From the cell containing the given text, extract its center point as (X, Y) coordinate. 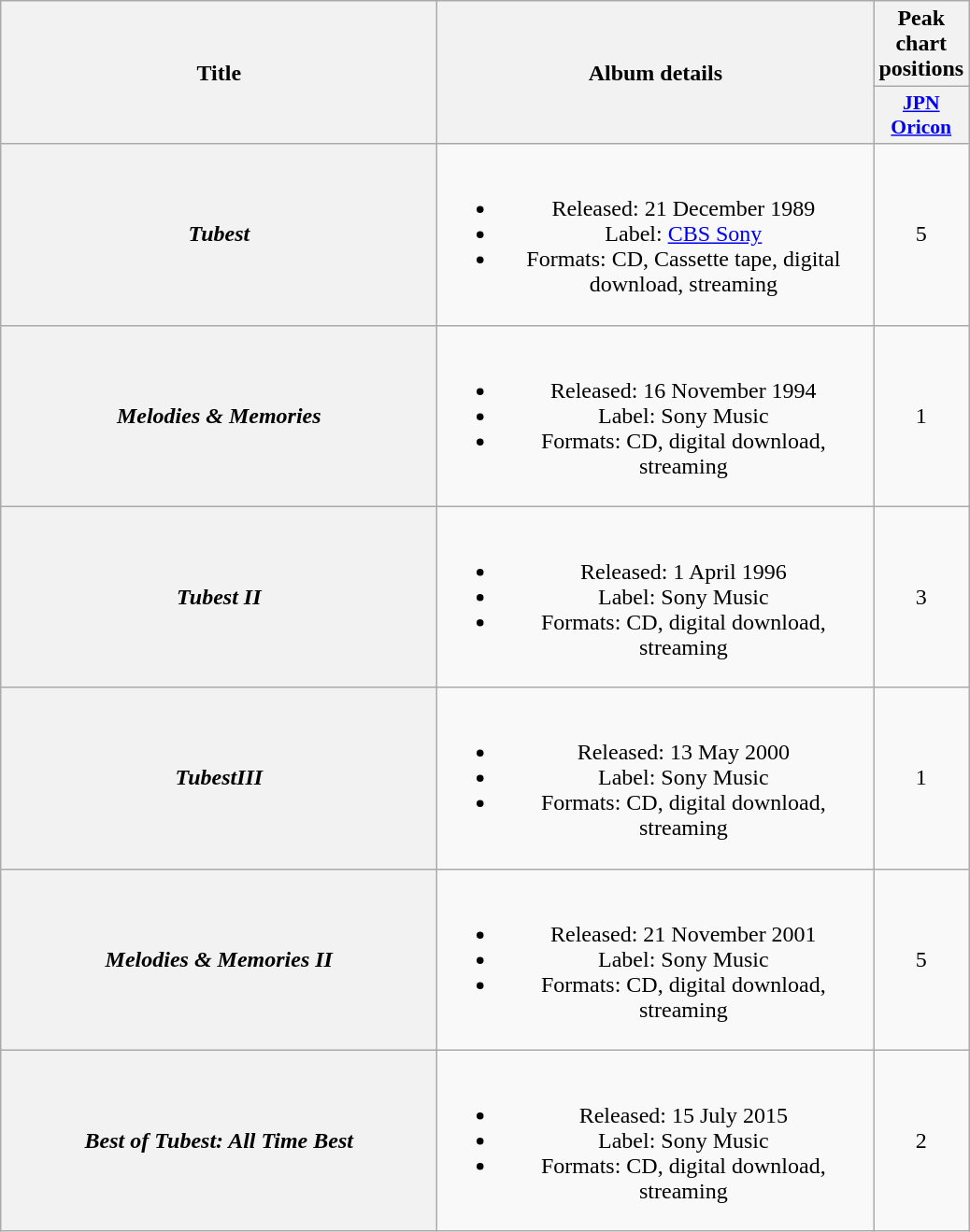
TubestIII (219, 778)
JPNOricon (921, 116)
Released: 21 December 1989Label: CBS SonyFormats: CD, Cassette tape, digital download, streaming (656, 234)
Title (219, 73)
Tubest (219, 234)
Melodies & Memories (219, 416)
Album details (656, 73)
Released: 21 November 2001Label: Sony MusicFormats: CD, digital download, streaming (656, 959)
Tubest II (219, 597)
Released: 16 November 1994Label: Sony MusicFormats: CD, digital download, streaming (656, 416)
2 (921, 1140)
Released: 15 July 2015Label: Sony MusicFormats: CD, digital download, streaming (656, 1140)
Released: 1 April 1996Label: Sony MusicFormats: CD, digital download, streaming (656, 597)
Best of Tubest: All Time Best (219, 1140)
Released: 13 May 2000Label: Sony MusicFormats: CD, digital download, streaming (656, 778)
3 (921, 597)
Peak chart positions (921, 44)
Melodies & Memories II (219, 959)
